Locate the cell with the specified text and output its [X, Y] center coordinate. 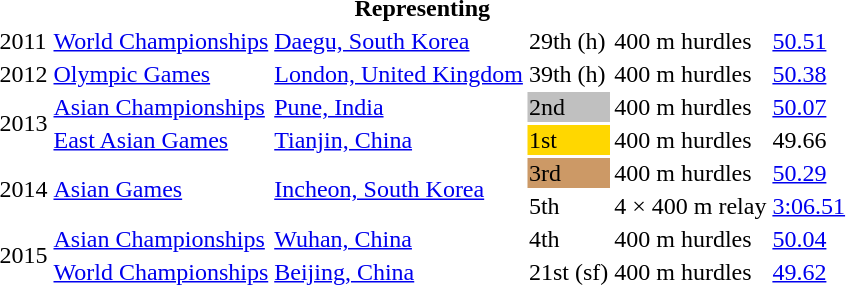
Olympic Games [161, 74]
World Championships [161, 41]
2nd [568, 107]
Asian Games [161, 190]
Wuhan, China [399, 239]
East Asian Games [161, 140]
5th [568, 206]
Tianjin, China [399, 140]
1st [568, 140]
39th (h) [568, 74]
Pune, India [399, 107]
London, United Kingdom [399, 74]
29th (h) [568, 41]
Daegu, South Korea [399, 41]
Incheon, South Korea [399, 190]
3rd [568, 173]
4 × 400 m relay [690, 206]
4th [568, 239]
